Capture the cell that displays the provided text and extract its (x, y) central coordinate. 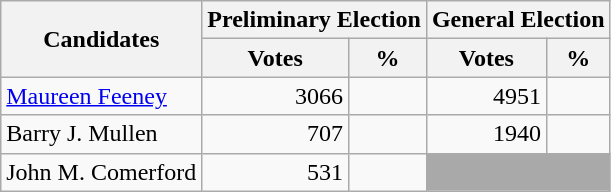
Preliminary Election (314, 20)
3066 (276, 96)
Barry J. Mullen (102, 134)
1940 (486, 134)
707 (276, 134)
Maureen Feeney (102, 96)
Candidates (102, 39)
531 (276, 172)
General Election (518, 20)
John M. Comerford (102, 172)
4951 (486, 96)
